Return (x, y) of the center of cell containing provided text 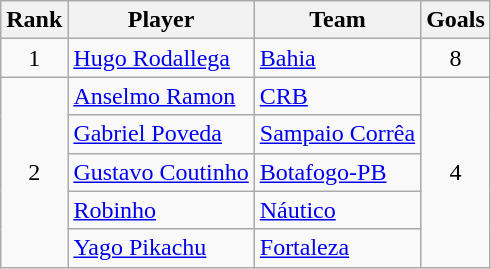
Goals (456, 20)
CRB (337, 96)
Player (161, 20)
Rank (34, 20)
Team (337, 20)
Anselmo Ramon (161, 96)
Yago Pikachu (161, 248)
Botafogo-PB (337, 172)
8 (456, 58)
Gustavo Coutinho (161, 172)
Robinho (161, 210)
2 (34, 172)
Bahia (337, 58)
Gabriel Poveda (161, 134)
Hugo Rodallega (161, 58)
1 (34, 58)
4 (456, 172)
Fortaleza (337, 248)
Náutico (337, 210)
Sampaio Corrêa (337, 134)
